From the cell containing the given text, extract its center point as (x, y) coordinate. 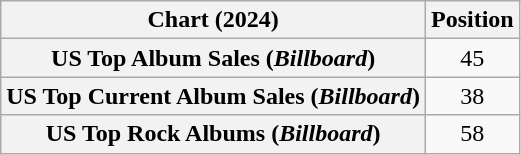
38 (472, 96)
58 (472, 134)
US Top Rock Albums (Billboard) (214, 134)
45 (472, 58)
US Top Current Album Sales (Billboard) (214, 96)
Position (472, 20)
US Top Album Sales (Billboard) (214, 58)
Chart (2024) (214, 20)
